Return the (X, Y) coordinate for the center point of the cell that contains the specified text.  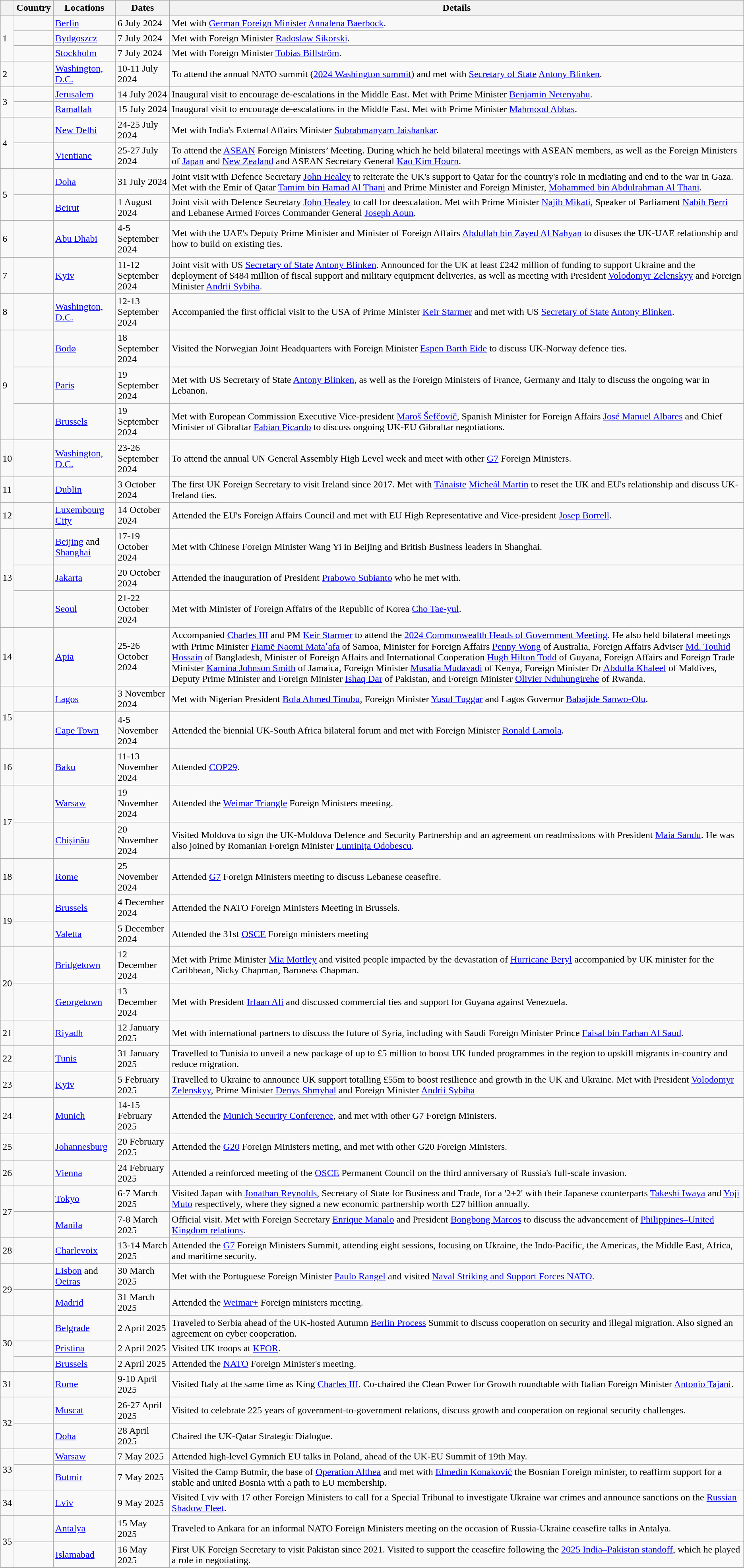
Pristina (84, 1349)
14 October 2024 (143, 515)
27 (7, 1212)
12-13 September 2024 (143, 312)
Met with Foreign Minister Radoslaw Sikorski. (457, 38)
13 December 2024 (143, 1001)
Details (457, 8)
Dates (143, 8)
32 (7, 1423)
Apia (84, 657)
14 (7, 657)
3 November 2024 (143, 699)
31 March 2025 (143, 1302)
3 (7, 102)
Valetta (84, 933)
Belgrade (84, 1328)
Chișinău (84, 840)
Dublin (84, 490)
26-27 April 2025 (143, 1410)
26 (7, 1173)
17 (7, 822)
Jerusalem (84, 94)
2 (7, 74)
Traveled to Ankara for an informal NATO Foreign Ministers meeting on the occasion of Russia-Ukraine ceasefire talks in Antalya. (457, 1529)
Attended the 31st OSCE Foreign ministers meeting (457, 933)
7-8 March 2025 (143, 1225)
35 (7, 1542)
18 (7, 877)
Inaugural visit to encourage de-escalations in the Middle East. Met with Prime Minister Benjamin Netenyahu. (457, 94)
Attended the EU's Foreign Affairs Council and met with EU High Representative and Vice-president Josep Borrell. (457, 515)
Beijing and Shanghai (84, 547)
Attended the Weimar+ Foreign ministers meeting. (457, 1302)
To attend the annual UN General Assembly High Level week and meet with other G7 Foreign Ministers. (457, 458)
Bydgoszcz (84, 38)
28 (7, 1251)
15 July 2024 (143, 109)
Antalya (84, 1529)
Seoul (84, 609)
21-22 October 2024 (143, 609)
Attended G7 Foreign Ministers meeting to discuss Lebanese ceasefire. (457, 877)
Met with Foreign Minister Tobias Billström. (457, 53)
11-12 September 2024 (143, 275)
Attended a reinforced meeting of the OSCE Permanent Council on the third anniversary of Russia's full-scale invasion. (457, 1173)
9 May 2025 (143, 1503)
23 (7, 1085)
Attended the Munich Security Conference, and met with other G7 Foreign Ministers. (457, 1116)
5 (7, 194)
Visited to celebrate 225 years of government-to-government relations, discuss growth and cooperation on regional security challenges. (457, 1410)
Manila (84, 1225)
18 September 2024 (143, 349)
6 July 2024 (143, 23)
Met with international partners to discuss the future of Syria, including with Saudi Foreign Minister Prince Faisal bin Farhan Al Saud. (457, 1033)
Attended high-level Gymnich EU talks in Poland, ahead of the UK-EU Summit of 19th May. (457, 1456)
15 (7, 717)
4 December 2024 (143, 908)
Attended the NATO Foreign Minister's meeting. (457, 1364)
4-5 November 2024 (143, 730)
13-14 March 2025 (143, 1251)
Locations (84, 8)
Chaired the UK-Qatar Strategic Dialogue. (457, 1436)
25-27 July 2024 (143, 156)
Bodø (84, 349)
28 April 2025 (143, 1436)
33 (7, 1469)
1 (7, 38)
Cape Town (84, 730)
Attended the Weimar Triangle Foreign Ministers meeting. (457, 803)
Met with India's External Affairs Minister Subrahmanyam Jaishankar. (457, 130)
25 November 2024 (143, 877)
Abu Dhabi (84, 239)
12 January 2025 (143, 1033)
Accompanied the first official visit to the USA of Prime Minister Keir Starmer and met with US Secretary of State Antony Blinken. (457, 312)
25 (7, 1147)
Munich (84, 1116)
Lisbon and Oeiras (84, 1276)
6 (7, 239)
Luxembourg City (84, 515)
Berlin (84, 23)
Met with Nigerian President Bola Ahmed Tinubu, Foreign Minister Yusuf Tuggar and Lagos Governor Babajide Sanwo-Olu. (457, 699)
20 (7, 983)
13 (7, 578)
Baku (84, 767)
31 January 2025 (143, 1058)
19 (7, 921)
31 (7, 1384)
Stockholm (84, 53)
Vientiane (84, 156)
10-11 July 2024 (143, 74)
Attended the biennial UK-South Africa bilateral forum and met with Foreign Minister Ronald Lamola. (457, 730)
4-5 September 2024 (143, 239)
Inaugural visit to encourage de-escalations in the Middle East. Met with Prime Minister Mahmood Abbas. (457, 109)
Attended the NATO Foreign Ministers Meeting in Brussels. (457, 908)
24-25 July 2024 (143, 130)
8 (7, 312)
12 (7, 515)
30 (7, 1343)
11 (7, 490)
9-10 April 2025 (143, 1384)
Visited the Norwegian Joint Headquarters with Foreign Minister Espen Barth Eide to discuss UK-Norway defence ties. (457, 349)
12 December 2024 (143, 965)
22 (7, 1058)
Attended COP29. (457, 767)
Met with German Foreign Minister Annalena Baerbock. (457, 23)
25-26 October 2024 (143, 657)
Muscat (84, 1410)
3 October 2024 (143, 490)
Riyadh (84, 1033)
17-19 October 2024 (143, 547)
Tunis (84, 1058)
Charlevoix (84, 1251)
34 (7, 1503)
4 (7, 143)
Johannesburg (84, 1147)
Bridgetown (84, 965)
6-7 March 2025 (143, 1199)
30 March 2025 (143, 1276)
Country (34, 8)
5 February 2025 (143, 1085)
Tokyo (84, 1199)
Lviv (84, 1503)
Met with Minister of Foreign Affairs of the Republic of Korea Cho Tae-yul. (457, 609)
24 (7, 1116)
Vienna (84, 1173)
29 (7, 1289)
5 December 2024 (143, 933)
7 (7, 275)
20 February 2025 (143, 1147)
Georgetown (84, 1001)
Lagos (84, 699)
Islamabad (84, 1554)
23-26 September 2024 (143, 458)
Paris (84, 385)
19 November 2024 (143, 803)
Attended the inauguration of President Prabowo Subianto who he met with. (457, 578)
1 August 2024 (143, 208)
9 (7, 385)
Met with Chinese Foreign Minister Wang Yi in Beijing and British Business leaders in Shanghai. (457, 547)
11-13 November 2024 (143, 767)
New Delhi (84, 130)
31 July 2024 (143, 181)
16 May 2025 (143, 1554)
Beirut (84, 208)
Met with the Portuguese Foreign Minister Paulo Rangel and visited Naval Striking and Support Forces NATO. (457, 1276)
Madrid (84, 1302)
Met with President Irfaan Ali and discussed commercial ties and support for Guyana against Venezuela. (457, 1001)
Visited UK troops at KFOR. (457, 1349)
21 (7, 1033)
14 July 2024 (143, 94)
Ramallah (84, 109)
Visited Italy at the same time as King Charles III. Co-chaired the Clean Power for Growth roundtable with Italian Foreign Minister Antonio Tajani. (457, 1384)
14-15 February 2025 (143, 1116)
Butmir (84, 1477)
15 May 2025 (143, 1529)
10 (7, 458)
16 (7, 767)
Attended the G20 Foreign Ministers meting, and met with other G20 Foreign Ministers. (457, 1147)
20 October 2024 (143, 578)
To attend the annual NATO summit (2024 Washington summit) and met with Secretary of State Antony Blinken. (457, 74)
24 February 2025 (143, 1173)
Jakarta (84, 578)
Met with US Secretary of State Antony Blinken, as well as the Foreign Ministers of France, Germany and Italy to discuss the ongoing war in Lebanon. (457, 385)
20 November 2024 (143, 840)
